Return the (X, Y) coordinate for the center point of the cell that contains the specified text.  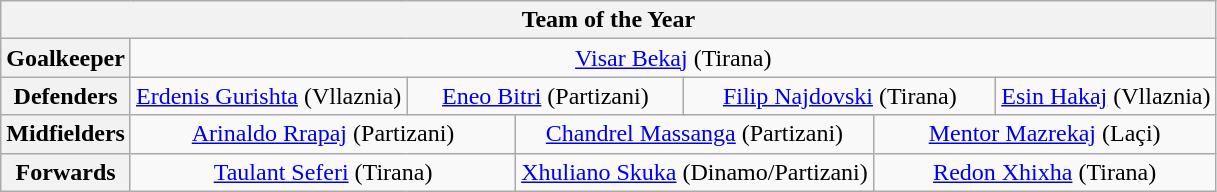
Visar Bekaj (Tirana) (673, 58)
Arinaldo Rrapaj (Partizani) (322, 134)
Eneo Bitri (Partizani) (546, 96)
Forwards (66, 172)
Defenders (66, 96)
Midfielders (66, 134)
Redon Xhixha (Tirana) (1044, 172)
Goalkeeper (66, 58)
Erdenis Gurishta (Vllaznia) (268, 96)
Mentor Mazrekaj (Laçi) (1044, 134)
Taulant Seferi (Tirana) (322, 172)
Esin Hakaj (Vllaznia) (1106, 96)
Xhuliano Skuka (Dinamo/Partizani) (695, 172)
Team of the Year (608, 20)
Chandrel Massanga (Partizani) (695, 134)
Filip Najdovski (Tirana) (840, 96)
